Pinpoint the cell where the given text exists, returning its (X, Y) midpoint coordinate. 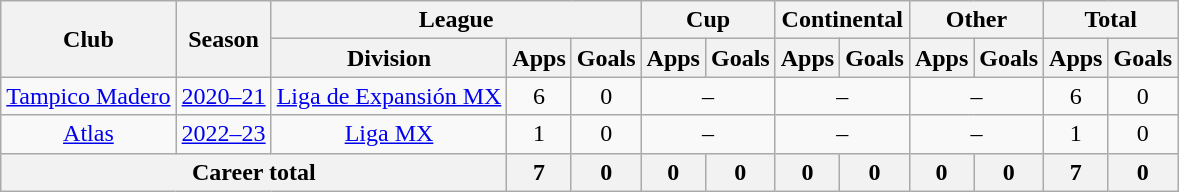
Liga de Expansión MX (389, 96)
Atlas (88, 134)
League (456, 20)
Total (1111, 20)
Career total (254, 172)
Cup (708, 20)
Tampico Madero (88, 96)
Other (976, 20)
2022–23 (224, 134)
Division (389, 58)
2020–21 (224, 96)
Season (224, 39)
Continental (842, 20)
Club (88, 39)
Liga MX (389, 134)
